Scan for the cell matching the given text and deliver its (x, y) coordinate at center. 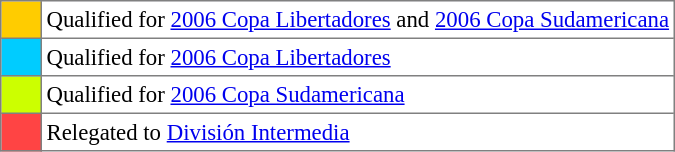
Qualified for 2006 Copa Libertadores (358, 57)
Qualified for 2006 Copa Sudamericana (358, 95)
Qualified for 2006 Copa Libertadores and 2006 Copa Sudamericana (358, 20)
Relegated to División Intermedia (358, 132)
